Search for the cell housing the specified text and yield its (x, y) center coordinate. 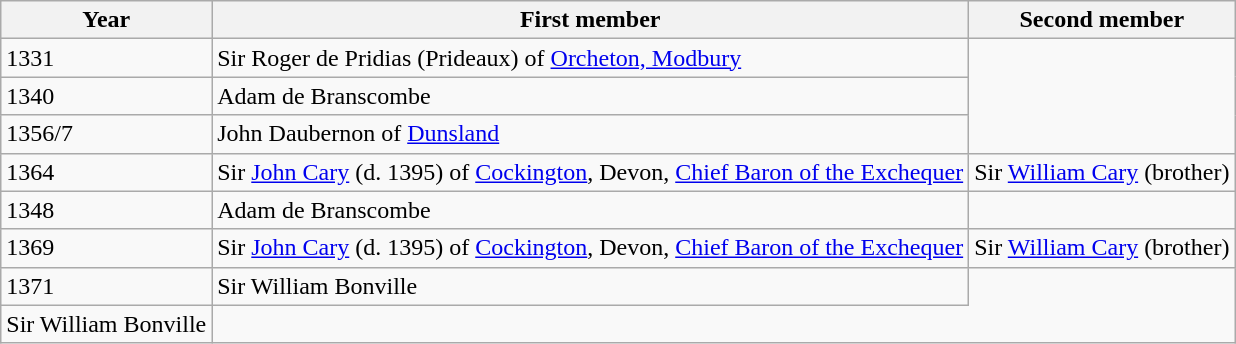
Second member (1102, 20)
1371 (106, 286)
1369 (106, 248)
1340 (106, 96)
Year (106, 20)
1348 (106, 210)
1356/7 (106, 134)
1364 (106, 172)
First member (590, 20)
John Daubernon of Dunsland (590, 134)
1331 (106, 58)
Sir Roger de Pridias (Prideaux) of Orcheton, Modbury (590, 58)
